Capture the cell that displays the provided text and extract its [X, Y] central coordinate. 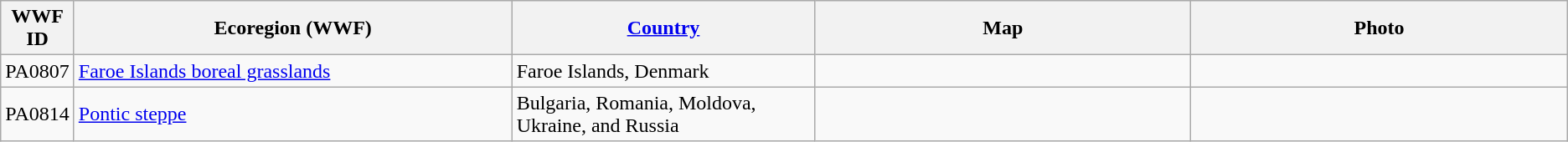
PA0814 [38, 114]
Faroe Islands, Denmark [663, 71]
Ecoregion (WWF) [293, 28]
Photo [1380, 28]
PA0807 [38, 71]
Pontic steppe [293, 114]
Country [663, 28]
Bulgaria, Romania, Moldova, Ukraine, and Russia [663, 114]
Faroe Islands boreal grasslands [293, 71]
Map [1003, 28]
WWF ID [38, 28]
